Provide the (X, Y) coordinate of the cell's center where the given text is located.  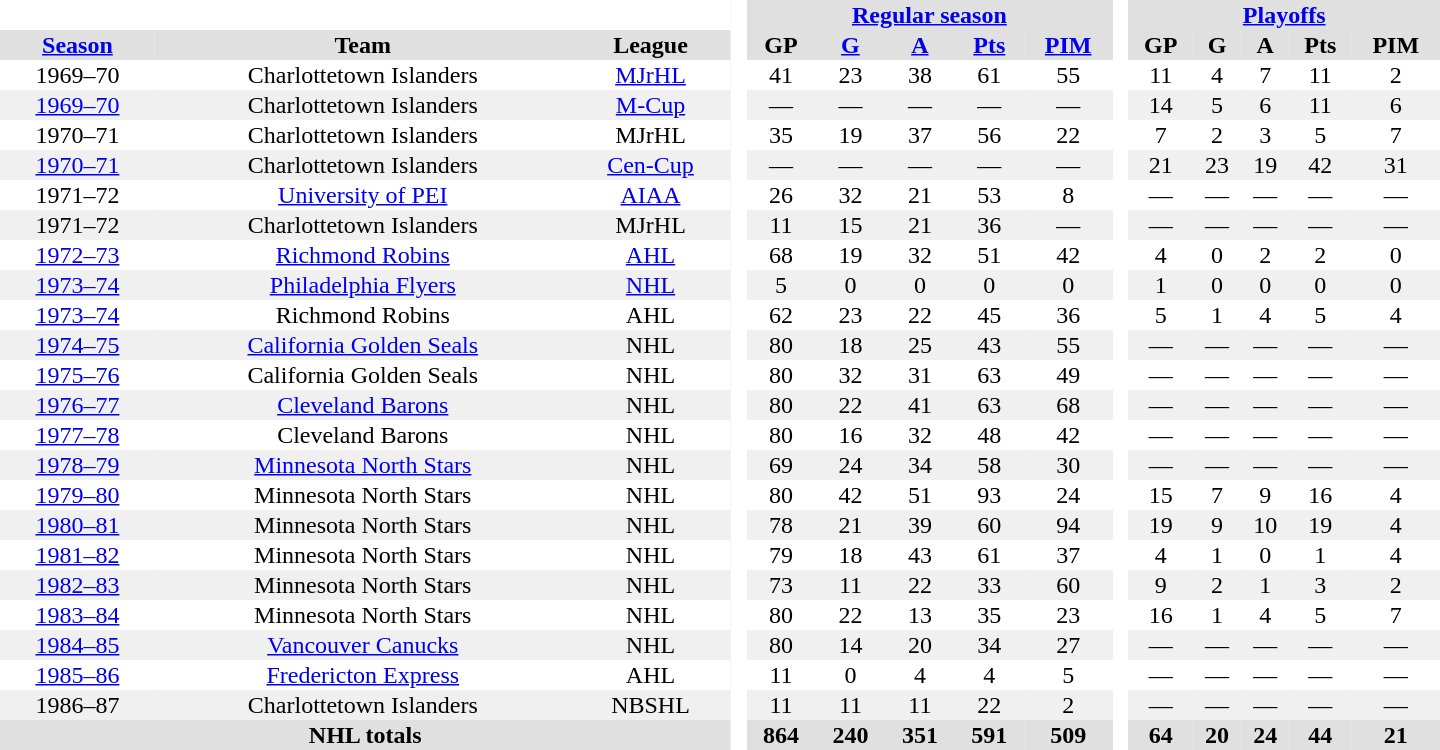
Playoffs (1284, 15)
591 (990, 735)
79 (780, 555)
1983–84 (78, 615)
University of PEI (363, 195)
64 (1160, 735)
73 (780, 585)
53 (990, 195)
M-Cup (651, 105)
38 (920, 75)
45 (990, 315)
27 (1068, 645)
30 (1068, 465)
49 (1068, 375)
56 (990, 135)
864 (780, 735)
1979–80 (78, 495)
Cen-Cup (651, 165)
Philadelphia Flyers (363, 285)
8 (1068, 195)
1980–81 (78, 525)
Season (78, 45)
1974–75 (78, 345)
69 (780, 465)
NHL totals (365, 735)
1986–87 (78, 705)
93 (990, 495)
240 (850, 735)
AIAA (651, 195)
1982–83 (78, 585)
1977–78 (78, 435)
78 (780, 525)
1975–76 (78, 375)
39 (920, 525)
58 (990, 465)
NBSHL (651, 705)
1985–86 (78, 675)
Regular season (929, 15)
48 (990, 435)
33 (990, 585)
62 (780, 315)
1972–73 (78, 255)
Vancouver Canucks (363, 645)
44 (1320, 735)
League (651, 45)
10 (1265, 525)
1976–77 (78, 405)
1978–79 (78, 465)
26 (780, 195)
Fredericton Express (363, 675)
509 (1068, 735)
94 (1068, 525)
Team (363, 45)
25 (920, 345)
1981–82 (78, 555)
1984–85 (78, 645)
351 (920, 735)
13 (920, 615)
